Determine the [x, y] coordinate at the center of the cell enclosing the given text.  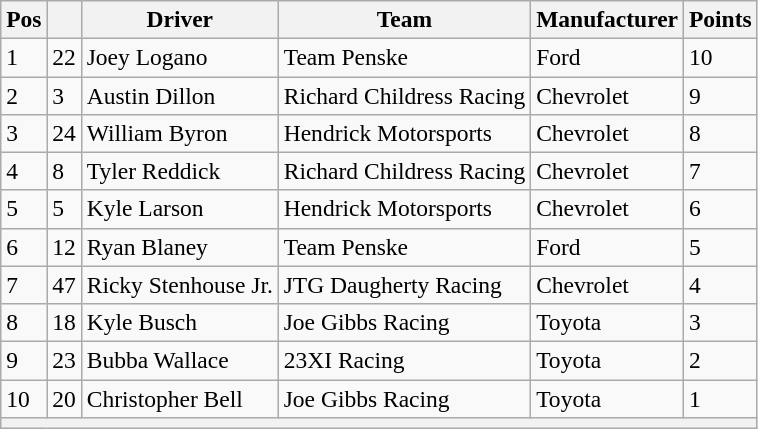
JTG Daugherty Racing [404, 285]
20 [64, 398]
24 [64, 133]
23 [64, 360]
Tyler Reddick [180, 171]
23XI Racing [404, 360]
Bubba Wallace [180, 360]
William Byron [180, 133]
Points [720, 19]
Team [404, 19]
Kyle Busch [180, 322]
Kyle Larson [180, 209]
Driver [180, 19]
18 [64, 322]
Austin Dillon [180, 95]
Christopher Bell [180, 398]
Joey Logano [180, 57]
Ricky Stenhouse Jr. [180, 285]
22 [64, 57]
47 [64, 285]
Ryan Blaney [180, 247]
12 [64, 247]
Pos [24, 19]
Manufacturer [608, 19]
